Determine the [X, Y] coordinate at the center of the cell enclosing the given text.  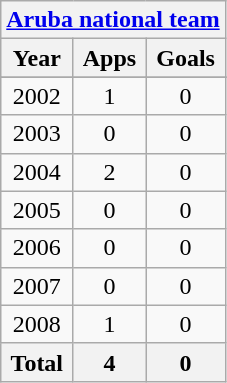
2003 [37, 134]
2002 [37, 96]
2005 [37, 210]
Apps [110, 58]
2008 [37, 324]
Goals [186, 58]
4 [110, 362]
2007 [37, 286]
2006 [37, 248]
Total [37, 362]
Aruba national team [113, 20]
2004 [37, 172]
Year [37, 58]
2 [110, 172]
